Output the [x, y] coordinate of the center of the cell containing the given text.  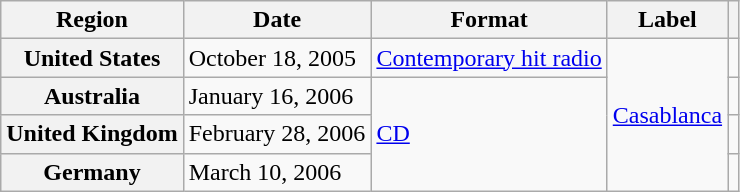
CD [489, 134]
Australia [92, 96]
October 18, 2005 [277, 58]
Label [667, 20]
United States [92, 58]
January 16, 2006 [277, 96]
Format [489, 20]
United Kingdom [92, 134]
Date [277, 20]
March 10, 2006 [277, 172]
Region [92, 20]
Germany [92, 172]
February 28, 2006 [277, 134]
Casablanca [667, 115]
Contemporary hit radio [489, 58]
